Determine the [x, y] coordinate at the center of the cell enclosing the given text.  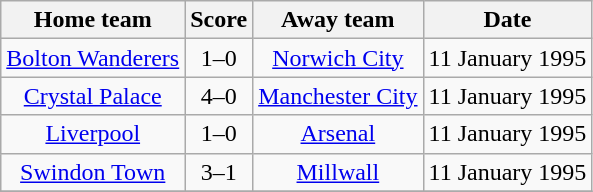
3–1 [219, 172]
Away team [338, 20]
Bolton Wanderers [93, 58]
Crystal Palace [93, 96]
Home team [93, 20]
Date [508, 20]
Swindon Town [93, 172]
Millwall [338, 172]
Arsenal [338, 134]
4–0 [219, 96]
Manchester City [338, 96]
Norwich City [338, 58]
Liverpool [93, 134]
Score [219, 20]
